Return the (x, y) coordinate for the center point of the cell that contains the specified text.  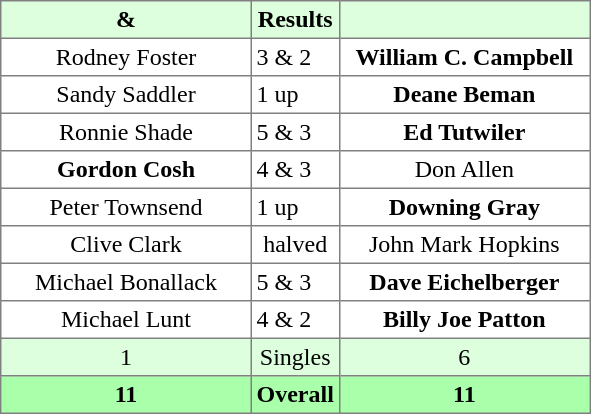
Ronnie Shade (126, 132)
Downing Gray (464, 207)
Rodney Foster (126, 57)
William C. Campbell (464, 57)
John Mark Hopkins (464, 245)
1 (126, 357)
Michael Bonallack (126, 282)
Singles (295, 357)
Don Allen (464, 170)
Clive Clark (126, 245)
Billy Joe Patton (464, 320)
Deane Beman (464, 95)
Sandy Saddler (126, 95)
3 & 2 (295, 57)
4 & 3 (295, 170)
Peter Townsend (126, 207)
Ed Tutwiler (464, 132)
Gordon Cosh (126, 170)
Dave Eichelberger (464, 282)
4 & 2 (295, 320)
Michael Lunt (126, 320)
& (126, 20)
Overall (295, 395)
6 (464, 357)
halved (295, 245)
Results (295, 20)
